Search for the cell housing the specified text and yield its [x, y] center coordinate. 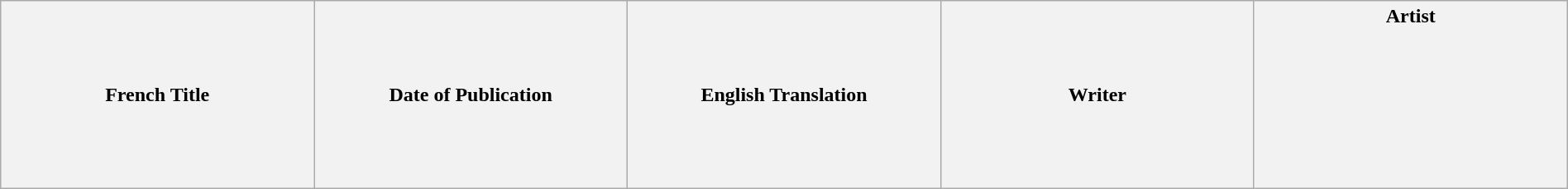
English Translation [784, 94]
Date of Publication [471, 94]
Artist [1411, 94]
Writer [1097, 94]
French Title [157, 94]
